Find where the given text appears and provide that cell's center as [x, y] coordinate. 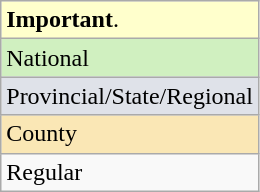
National [130, 58]
Important. [130, 20]
Regular [130, 172]
County [130, 134]
Provincial/State/Regional [130, 96]
